Output the (X, Y) coordinate of the center of the cell containing the given text.  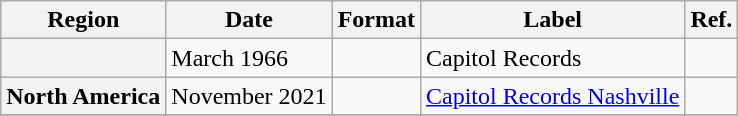
March 1966 (249, 58)
November 2021 (249, 96)
Capitol Records (552, 58)
Label (552, 20)
Date (249, 20)
Format (376, 20)
Region (84, 20)
Capitol Records Nashville (552, 96)
North America (84, 96)
Ref. (712, 20)
